Locate the cell with the specified text and output its [x, y] center coordinate. 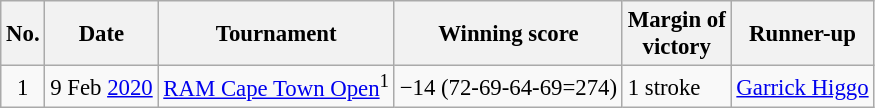
−14 (72-69-64-69=274) [508, 87]
1 [23, 87]
Runner-up [802, 34]
No. [23, 34]
RAM Cape Town Open1 [276, 87]
9 Feb 2020 [102, 87]
Tournament [276, 34]
Date [102, 34]
Margin ofvictory [676, 34]
1 stroke [676, 87]
Winning score [508, 34]
Garrick Higgo [802, 87]
